Find where the given text appears and provide that cell's center as (x, y) coordinate. 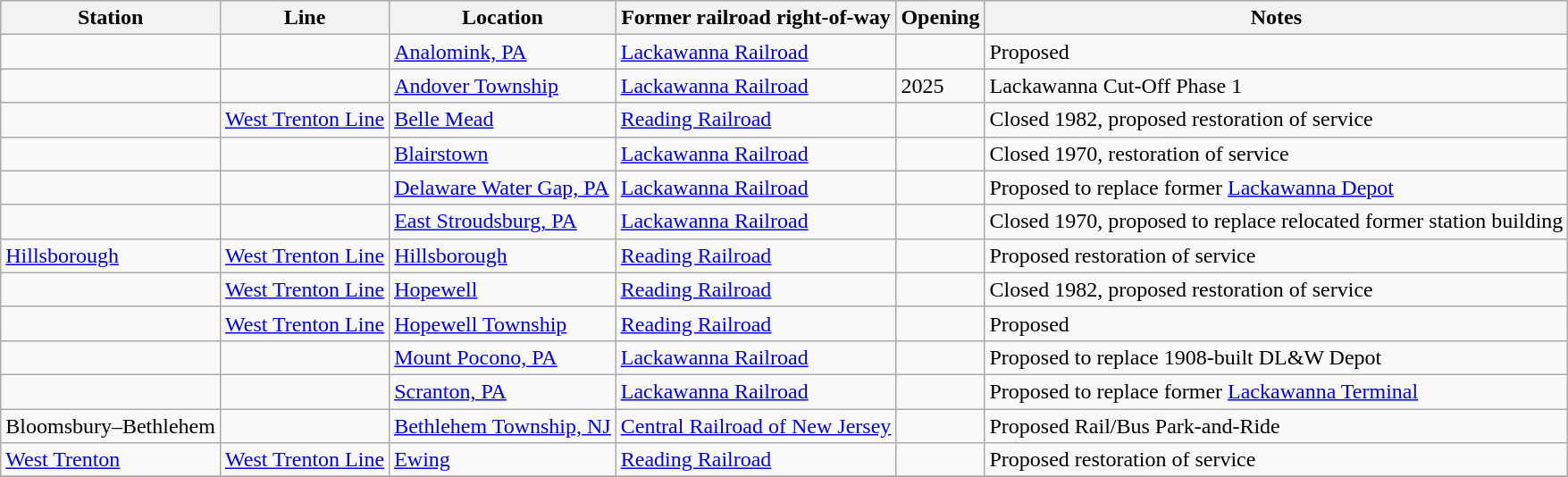
Line (304, 18)
Proposed to replace former Lackawanna Terminal (1276, 391)
Station (111, 18)
Opening (940, 18)
Hopewell Township (503, 323)
Andover Township (503, 86)
Proposed Rail/Bus Park-and-Ride (1276, 426)
2025 (940, 86)
Blairstown (503, 154)
Delaware Water Gap, PA (503, 188)
Closed 1970, restoration of service (1276, 154)
Bethlehem Township, NJ (503, 426)
Notes (1276, 18)
Former railroad right-of-way (756, 18)
Bloomsbury–Bethlehem (111, 426)
Proposed to replace former Lackawanna Depot (1276, 188)
Mount Pocono, PA (503, 357)
Analomink, PA (503, 52)
Lackawanna Cut-Off Phase 1 (1276, 86)
Closed 1970, proposed to replace relocated former station building (1276, 222)
Location (503, 18)
Ewing (503, 460)
Hopewell (503, 289)
West Trenton (111, 460)
Proposed to replace 1908-built DL&W Depot (1276, 357)
Central Railroad of New Jersey (756, 426)
East Stroudsburg, PA (503, 222)
Belle Mead (503, 120)
Scranton, PA (503, 391)
